Provide the (x, y) coordinate of the cell's center where the given text is located.  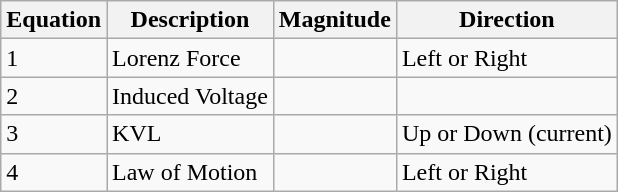
Equation (54, 20)
Lorenz Force (190, 58)
Description (190, 20)
3 (54, 134)
Induced Voltage (190, 96)
Up or Down (current) (506, 134)
4 (54, 172)
Direction (506, 20)
Law of Motion (190, 172)
1 (54, 58)
2 (54, 96)
Magnitude (334, 20)
KVL (190, 134)
